Find where the given text appears and provide that cell's center as [x, y] coordinate. 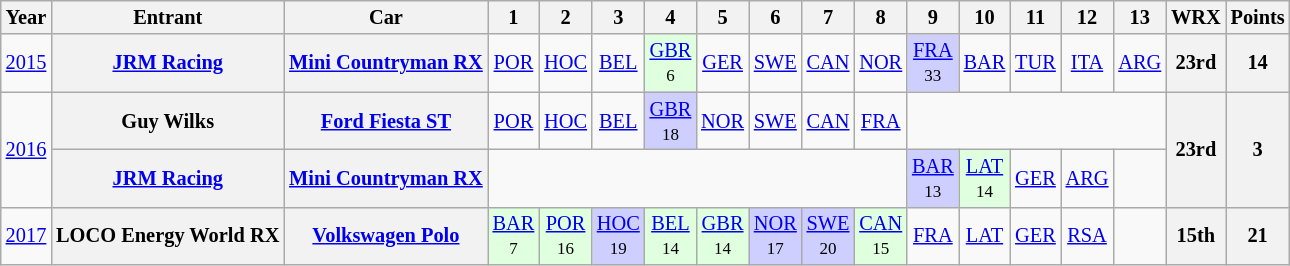
Entrant [168, 17]
TUR [1035, 63]
Ford Fiesta ST [386, 121]
RSA [1088, 236]
SWE20 [828, 236]
2 [566, 17]
FRA33 [933, 63]
12 [1088, 17]
8 [880, 17]
ITA [1088, 63]
4 [671, 17]
10 [985, 17]
Year [26, 17]
HOC19 [618, 236]
14 [1258, 63]
6 [776, 17]
1 [514, 17]
13 [1140, 17]
NOR17 [776, 236]
7 [828, 17]
21 [1258, 236]
Car [386, 17]
BEL14 [671, 236]
BAR7 [514, 236]
BAR13 [933, 178]
9 [933, 17]
LOCO Energy World RX [168, 236]
Points [1258, 17]
POR16 [566, 236]
5 [722, 17]
GBR6 [671, 63]
Guy Wilks [168, 121]
BAR [985, 63]
2015 [26, 63]
LAT [985, 236]
2016 [26, 150]
Volkswagen Polo [386, 236]
GBR18 [671, 121]
2017 [26, 236]
LAT14 [985, 178]
WRX [1196, 17]
15th [1196, 236]
GBR14 [722, 236]
CAN15 [880, 236]
11 [1035, 17]
